For the text-containing cell, return its midpoint in (X, Y) coordinate format. 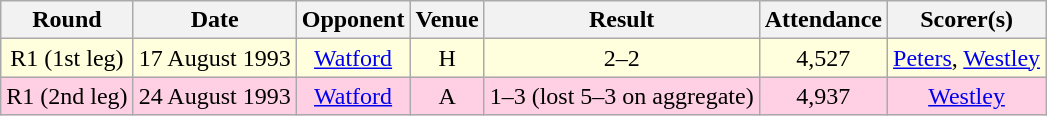
Scorer(s) (967, 20)
Date (214, 20)
Opponent (353, 20)
17 August 1993 (214, 58)
A (447, 96)
R1 (2nd leg) (67, 96)
Westley (967, 96)
R1 (1st leg) (67, 58)
24 August 1993 (214, 96)
1–3 (lost 5–3 on aggregate) (622, 96)
Peters, Westley (967, 58)
4,937 (823, 96)
Round (67, 20)
4,527 (823, 58)
Attendance (823, 20)
Result (622, 20)
2–2 (622, 58)
Venue (447, 20)
H (447, 58)
